Return (X, Y) of the center of cell containing provided text 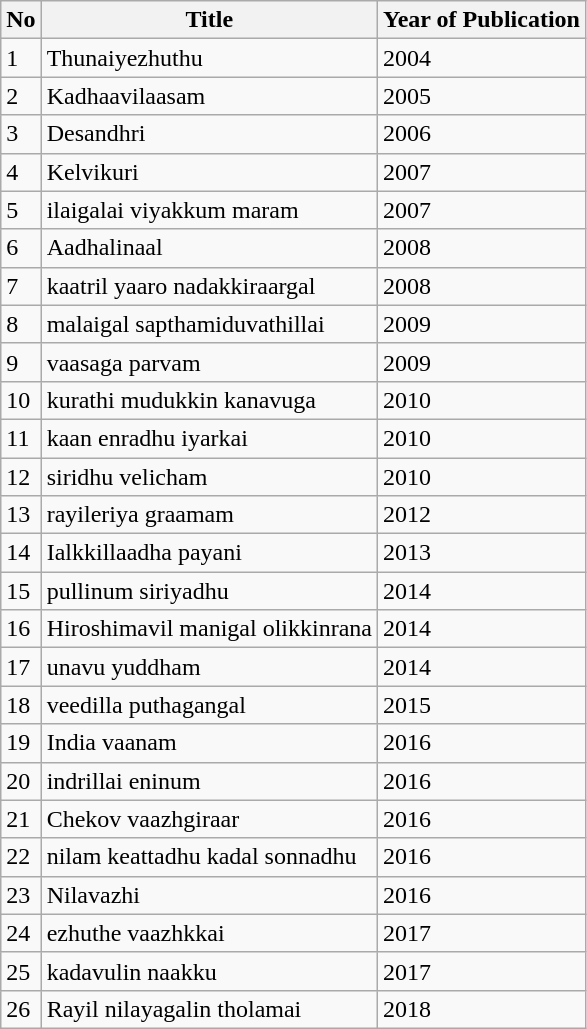
rayileriya graamam (209, 515)
12 (21, 477)
16 (21, 629)
ezhuthe vaazhkkai (209, 933)
25 (21, 971)
26 (21, 1009)
veedilla puthagangal (209, 705)
2004 (481, 58)
6 (21, 248)
20 (21, 781)
malaigal sapthamiduvathillai (209, 324)
Kadhaavilaasam (209, 96)
India vaanam (209, 743)
Kelvikuri (209, 172)
2006 (481, 134)
3 (21, 134)
Title (209, 20)
21 (21, 819)
pullinum siriyadhu (209, 591)
kadavulin naakku (209, 971)
13 (21, 515)
18 (21, 705)
7 (21, 286)
24 (21, 933)
Hiroshimavil manigal olikkinrana (209, 629)
2018 (481, 1009)
unavu yuddham (209, 667)
8 (21, 324)
kaatril yaaro nadakkiraargal (209, 286)
2012 (481, 515)
kurathi mudukkin kanavuga (209, 400)
Thunaiyezhuthu (209, 58)
14 (21, 553)
1 (21, 58)
Rayil nilayagalin tholamai (209, 1009)
ilaigalai viyakkum maram (209, 210)
2015 (481, 705)
Nilavazhi (209, 895)
2 (21, 96)
Desandhri (209, 134)
4 (21, 172)
5 (21, 210)
11 (21, 438)
No (21, 20)
vaasaga parvam (209, 362)
kaan enradhu iyarkai (209, 438)
15 (21, 591)
9 (21, 362)
Chekov vaazhgiraar (209, 819)
indrillai eninum (209, 781)
23 (21, 895)
2013 (481, 553)
Year of Publication (481, 20)
17 (21, 667)
22 (21, 857)
nilam keattadhu kadal sonnadhu (209, 857)
siridhu velicham (209, 477)
Aadhalinaal (209, 248)
Ialkkillaadha payani (209, 553)
19 (21, 743)
2005 (481, 96)
10 (21, 400)
